Identify which cell holds the provided text, then report its (X, Y) central coordinate. 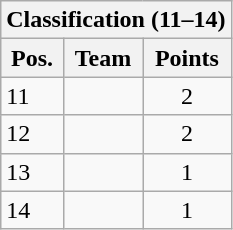
13 (32, 172)
Team (103, 58)
Classification (11–14) (116, 20)
14 (32, 210)
12 (32, 134)
11 (32, 96)
Pos. (32, 58)
Points (187, 58)
